Identify which cell holds the provided text, then report its (x, y) central coordinate. 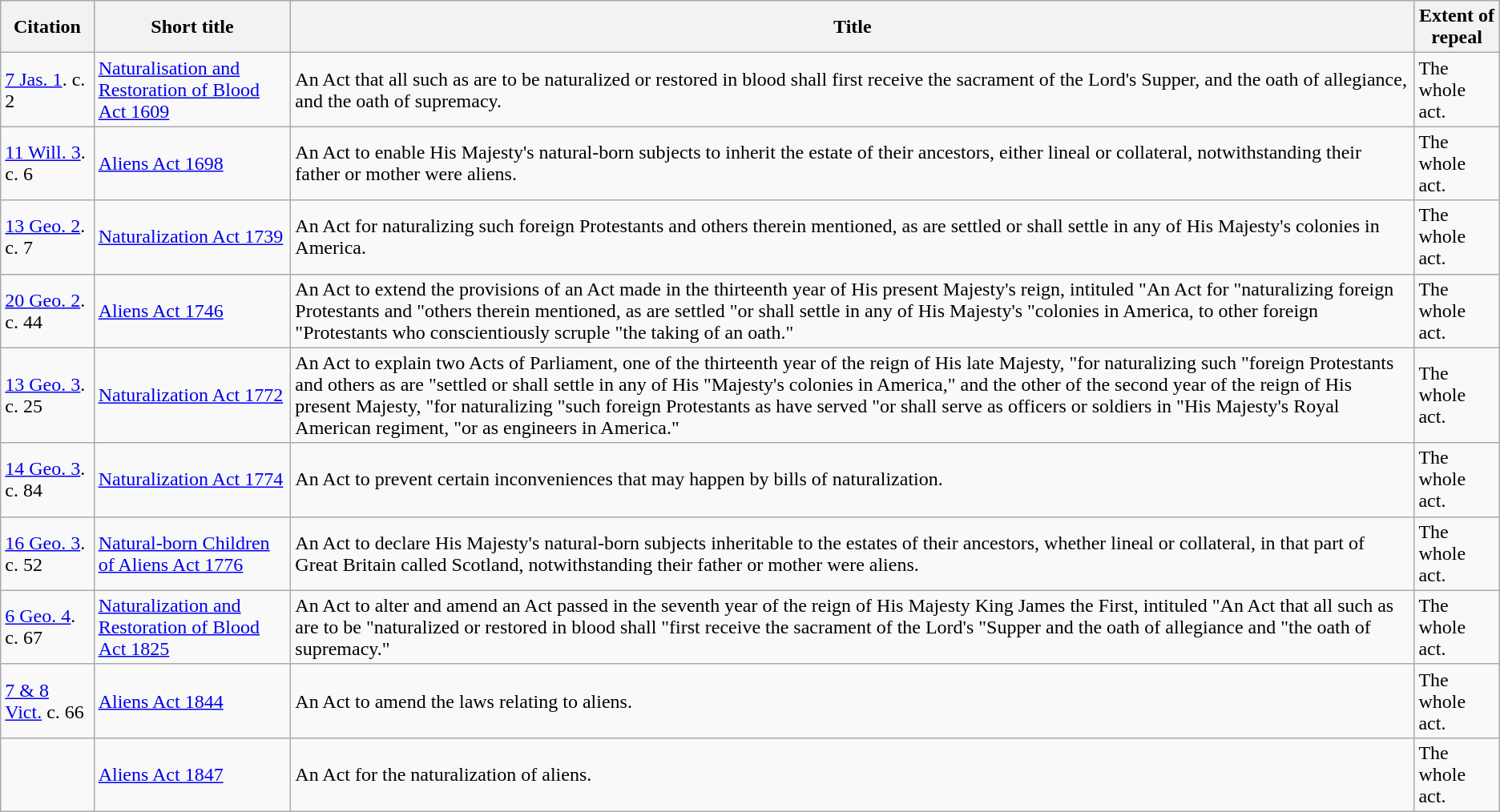
11 Will. 3. c. 6 (47, 163)
Title (853, 27)
Aliens Act 1746 (192, 311)
6 Geo. 4. c. 67 (47, 627)
Naturalization Act 1739 (192, 237)
13 Geo. 2. c. 7 (47, 237)
Natural-born Children of Aliens Act 1776 (192, 553)
Naturalization Act 1772 (192, 396)
Aliens Act 1847 (192, 774)
An Act to amend the laws relating to aliens. (853, 701)
13 Geo. 3. c. 25 (47, 396)
16 Geo. 3. c. 52 (47, 553)
An Act for the naturalization of aliens. (853, 774)
Short title (192, 27)
Extent of repeal (1457, 27)
An Act to prevent certain inconveniences that may happen by bills of naturalization. (853, 480)
Citation (47, 27)
Naturalisation and Restoration of Blood Act 1609 (192, 90)
Aliens Act 1844 (192, 701)
Aliens Act 1698 (192, 163)
Naturalization Act 1774 (192, 480)
20 Geo. 2. c. 44 (47, 311)
14 Geo. 3. c. 84 (47, 480)
Naturalization and Restoration of Blood Act 1825 (192, 627)
7 & 8 Vict. c. 66 (47, 701)
7 Jas. 1. c. 2 (47, 90)
